Scan for the cell matching the given text and deliver its (X, Y) coordinate at center. 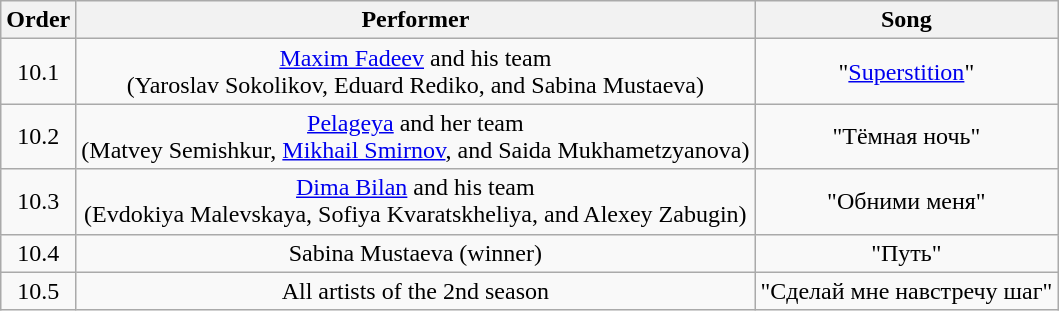
"Обними меня" (906, 202)
10.4 (38, 253)
10.2 (38, 136)
Dima Bilan and his team (Evdokiya Malevskaya, Sofiya Kvaratskheliya, and Alexey Zabugin) (416, 202)
10.1 (38, 72)
Sabina Mustaeva (winner) (416, 253)
Order (38, 20)
All artists of the 2nd season (416, 291)
Song (906, 20)
"Superstition" (906, 72)
"Сделай мне навстречу шаг" (906, 291)
Pelageya and her team (Matvey Semishkur, Mikhail Smirnov, and Saida Mukhametzyanova) (416, 136)
"Тёмная ночь" (906, 136)
"Путь" (906, 253)
10.3 (38, 202)
Performer (416, 20)
Maxim Fadeev and his team (Yaroslav Sokolikov, Eduard Rediko, and Sabina Mustaeva) (416, 72)
10.5 (38, 291)
